Pinpoint the cell where the given text exists, returning its [x, y] midpoint coordinate. 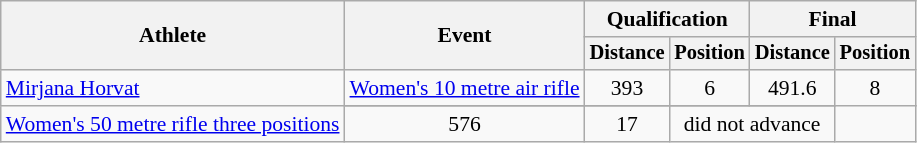
Women's 10 metre air rifle [465, 88]
Athlete [173, 36]
Final [832, 19]
393 [628, 88]
Mirjana Horvat [173, 88]
Qualification [668, 19]
Event [465, 36]
576 [465, 124]
Women's 50 metre rifle three positions [173, 124]
8 [875, 88]
6 [709, 88]
17 [628, 124]
491.6 [792, 88]
did not advance [752, 124]
